Provide the (x, y) coordinate of the cell's center where the given text is located.  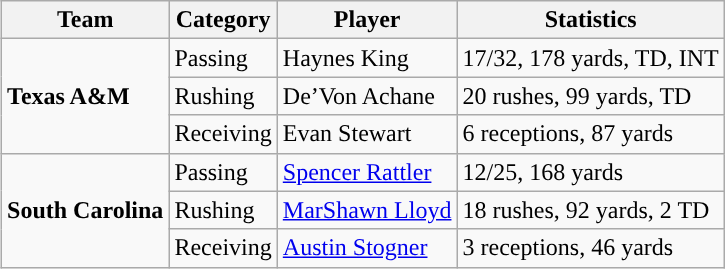
6 receptions, 87 yards (590, 134)
Team (86, 20)
MarShawn Lloyd (367, 210)
Category (223, 20)
Austin Stogner (367, 248)
Texas A&M (86, 96)
Haynes King (367, 58)
3 receptions, 46 yards (590, 248)
18 rushes, 92 yards, 2 TD (590, 210)
De’Von Achane (367, 96)
Statistics (590, 20)
17/32, 178 yards, TD, INT (590, 58)
Evan Stewart (367, 134)
20 rushes, 99 yards, TD (590, 96)
Spencer Rattler (367, 172)
Player (367, 20)
South Carolina (86, 210)
12/25, 168 yards (590, 172)
